Find where the given text appears and provide that cell's center as (x, y) coordinate. 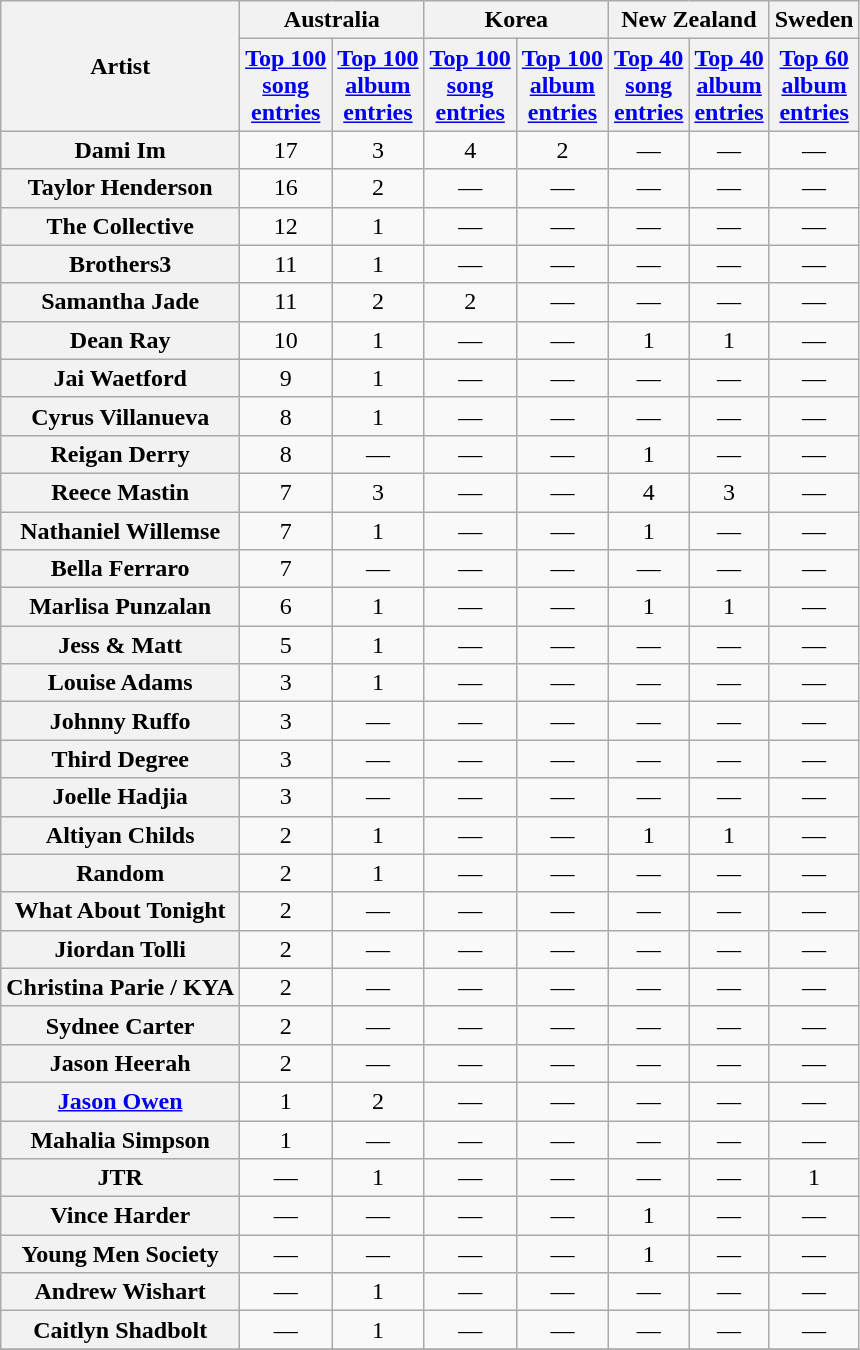
Taylor Henderson (120, 188)
Joelle Hadjia (120, 797)
Jess & Matt (120, 645)
Caitlyn Shadbolt (120, 1330)
16 (286, 188)
Jason Owen (120, 1101)
Bella Ferraro (120, 569)
Samantha Jade (120, 302)
Louise Adams (120, 683)
Top 40songentries (649, 85)
6 (286, 607)
5 (286, 645)
12 (286, 226)
Jai Waetford (120, 378)
New Zealand (690, 20)
Altiyan Childs (120, 835)
Mahalia Simpson (120, 1139)
Vince Harder (120, 1216)
Third Degree (120, 759)
Sydnee Carter (120, 1025)
JTR (120, 1178)
Australia (332, 20)
Young Men Society (120, 1254)
What About Tonight (120, 911)
Johnny Ruffo (120, 721)
Dean Ray (120, 340)
Brothers3 (120, 264)
Jiordan Tolli (120, 949)
Marlisa Punzalan (120, 607)
9 (286, 378)
Jason Heerah (120, 1063)
Christina Parie / KYA (120, 987)
Cyrus Villanueva (120, 416)
Reigan Derry (120, 454)
Andrew Wishart (120, 1292)
Top 40albumentries (729, 85)
Sweden (814, 20)
10 (286, 340)
Random (120, 873)
17 (286, 150)
Dami Im (120, 150)
Top 60albumentries (814, 85)
Nathaniel Willemse (120, 531)
The Collective (120, 226)
Reece Mastin (120, 492)
Korea (516, 20)
Artist (120, 66)
